Locate the cell with the specified text and output its [x, y] center coordinate. 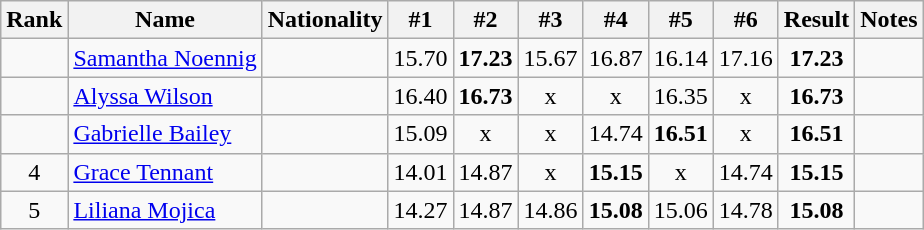
#6 [746, 20]
Notes [889, 20]
15.09 [420, 134]
16.14 [680, 58]
15.06 [680, 210]
Result [816, 20]
#5 [680, 20]
Name [165, 20]
15.67 [550, 58]
Grace Tennant [165, 172]
16.40 [420, 96]
#4 [616, 20]
14.78 [746, 210]
4 [34, 172]
#3 [550, 20]
16.87 [616, 58]
14.27 [420, 210]
#2 [486, 20]
14.86 [550, 210]
Gabrielle Bailey [165, 134]
16.35 [680, 96]
#1 [420, 20]
15.70 [420, 58]
17.16 [746, 58]
Samantha Noennig [165, 58]
Alyssa Wilson [165, 96]
Nationality [325, 20]
Rank [34, 20]
5 [34, 210]
14.01 [420, 172]
Liliana Mojica [165, 210]
